Search for the cell housing the specified text and yield its [x, y] center coordinate. 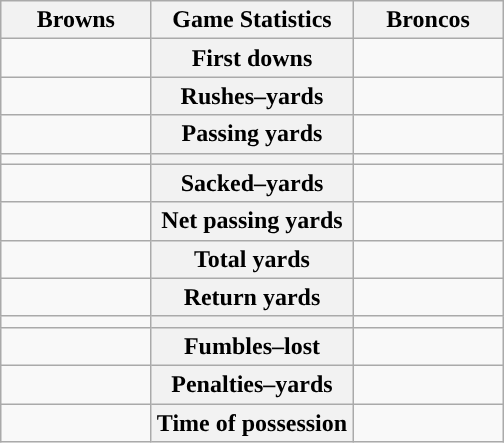
Sacked–yards [252, 183]
Total yards [252, 259]
Passing yards [252, 134]
Penalties–yards [252, 384]
Browns [76, 20]
First downs [252, 58]
Fumbles–lost [252, 346]
Time of possession [252, 423]
Broncos [428, 20]
Net passing yards [252, 221]
Return yards [252, 297]
Game Statistics [252, 20]
Rushes–yards [252, 96]
